Search for the cell housing the specified text and yield its [x, y] center coordinate. 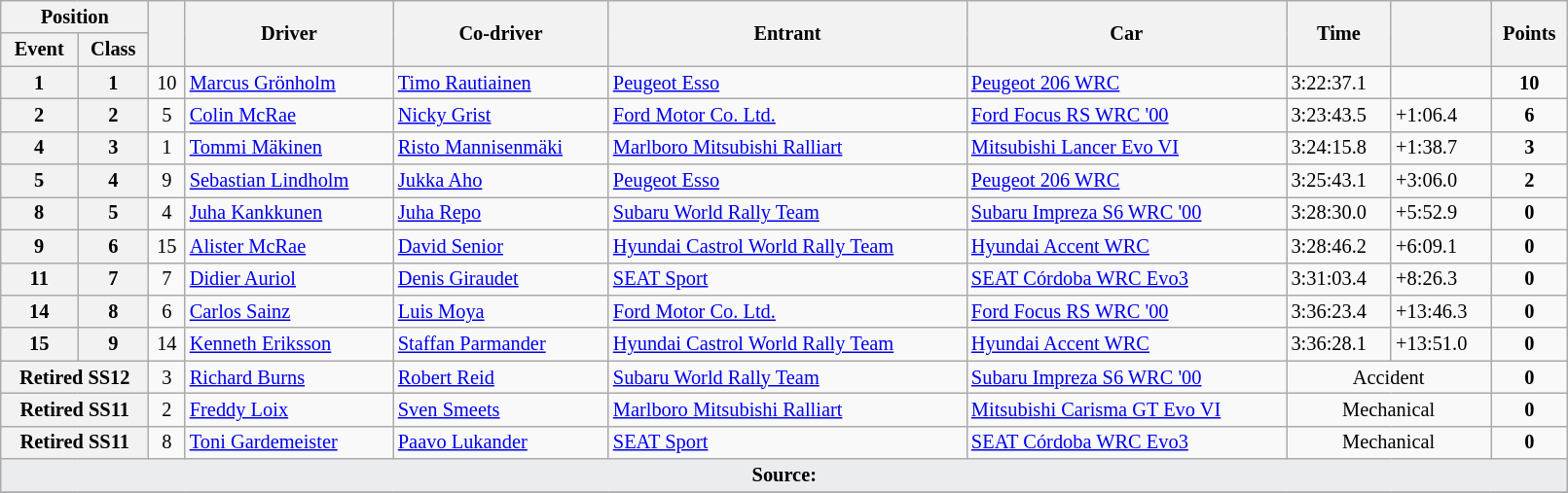
Event [39, 50]
Position [75, 17]
Source: [784, 475]
3:31:03.4 [1339, 279]
3:25:43.1 [1339, 181]
3:28:30.0 [1339, 213]
Kenneth Eriksson [289, 344]
Sven Smeets [500, 409]
Toni Gardemeister [289, 442]
Alister McRae [289, 246]
11 [39, 279]
Driver [289, 33]
Accident [1389, 377]
Jukka Aho [500, 181]
+1:06.4 [1440, 115]
3:28:46.2 [1339, 246]
Tommi Mäkinen [289, 148]
Richard Burns [289, 377]
Car [1127, 33]
Freddy Loix [289, 409]
Robert Reid [500, 377]
David Senior [500, 246]
Time [1339, 33]
Paavo Lukander [500, 442]
Class [113, 50]
+8:26.3 [1440, 279]
+1:38.7 [1440, 148]
+13:46.3 [1440, 311]
Retired SS12 [75, 377]
Points [1530, 33]
Denis Giraudet [500, 279]
Didier Auriol [289, 279]
3:23:43.5 [1339, 115]
+13:51.0 [1440, 344]
Risto Mannisenmäki [500, 148]
Carlos Sainz [289, 311]
+6:09.1 [1440, 246]
Entrant [787, 33]
Co-driver [500, 33]
Nicky Grist [500, 115]
Timo Rautiainen [500, 83]
Juha Kankkunen [289, 213]
+3:06.0 [1440, 181]
Sebastian Lindholm [289, 181]
Marcus Grönholm [289, 83]
Staffan Parmander [500, 344]
+5:52.9 [1440, 213]
Mitsubishi Lancer Evo VI [1127, 148]
3:36:28.1 [1339, 344]
Colin McRae [289, 115]
Luis Moya [500, 311]
Mitsubishi Carisma GT Evo VI [1127, 409]
3:22:37.1 [1339, 83]
Juha Repo [500, 213]
3:36:23.4 [1339, 311]
3:24:15.8 [1339, 148]
